Return [X, Y] of the center of cell containing provided text 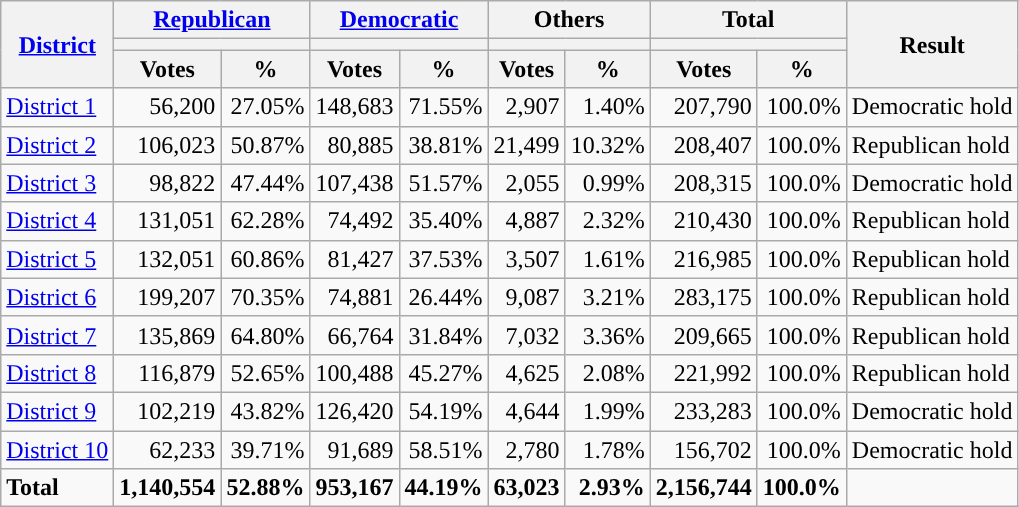
4,644 [526, 411]
26.44% [444, 297]
10.32% [608, 145]
4,887 [526, 221]
District 4 [58, 221]
1.78% [608, 449]
233,283 [704, 411]
135,869 [168, 335]
210,430 [704, 221]
21,499 [526, 145]
Republican [212, 20]
District 1 [58, 107]
64.80% [266, 335]
District 2 [58, 145]
132,051 [168, 259]
60.86% [266, 259]
2.08% [608, 373]
106,023 [168, 145]
91,689 [354, 449]
2.93% [608, 488]
38.81% [444, 145]
2,156,744 [704, 488]
District 10 [58, 449]
3,507 [526, 259]
Result [932, 44]
81,427 [354, 259]
71.55% [444, 107]
47.44% [266, 183]
37.53% [444, 259]
1.61% [608, 259]
2.32% [608, 221]
2,907 [526, 107]
District 3 [58, 183]
District 5 [58, 259]
116,879 [168, 373]
107,438 [354, 183]
208,407 [704, 145]
3.36% [608, 335]
District 8 [58, 373]
953,167 [354, 488]
54.19% [444, 411]
100,488 [354, 373]
126,420 [354, 411]
148,683 [354, 107]
0.99% [608, 183]
50.87% [266, 145]
43.82% [266, 411]
62,233 [168, 449]
216,985 [704, 259]
45.27% [444, 373]
District 9 [58, 411]
1.99% [608, 411]
156,702 [704, 449]
Democratic [399, 20]
62.28% [266, 221]
4,625 [526, 373]
102,219 [168, 411]
Others [569, 20]
35.40% [444, 221]
52.88% [266, 488]
7,032 [526, 335]
208,315 [704, 183]
74,492 [354, 221]
District 7 [58, 335]
52.65% [266, 373]
2,055 [526, 183]
56,200 [168, 107]
70.35% [266, 297]
1.40% [608, 107]
199,207 [168, 297]
74,881 [354, 297]
31.84% [444, 335]
98,822 [168, 183]
209,665 [704, 335]
3.21% [608, 297]
District [58, 44]
51.57% [444, 183]
58.51% [444, 449]
9,087 [526, 297]
District 6 [58, 297]
39.71% [266, 449]
63,023 [526, 488]
2,780 [526, 449]
131,051 [168, 221]
44.19% [444, 488]
80,885 [354, 145]
66,764 [354, 335]
207,790 [704, 107]
283,175 [704, 297]
27.05% [266, 107]
221,992 [704, 373]
1,140,554 [168, 488]
